Search for the cell housing the specified text and yield its (x, y) center coordinate. 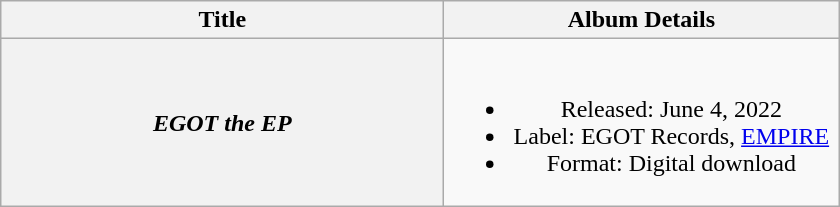
EGOT the EP (222, 122)
Released: June 4, 2022Label: EGOT Records, EMPIREFormat: Digital download (642, 122)
Album Details (642, 20)
Title (222, 20)
